For the text-containing cell, return its midpoint in [x, y] coordinate format. 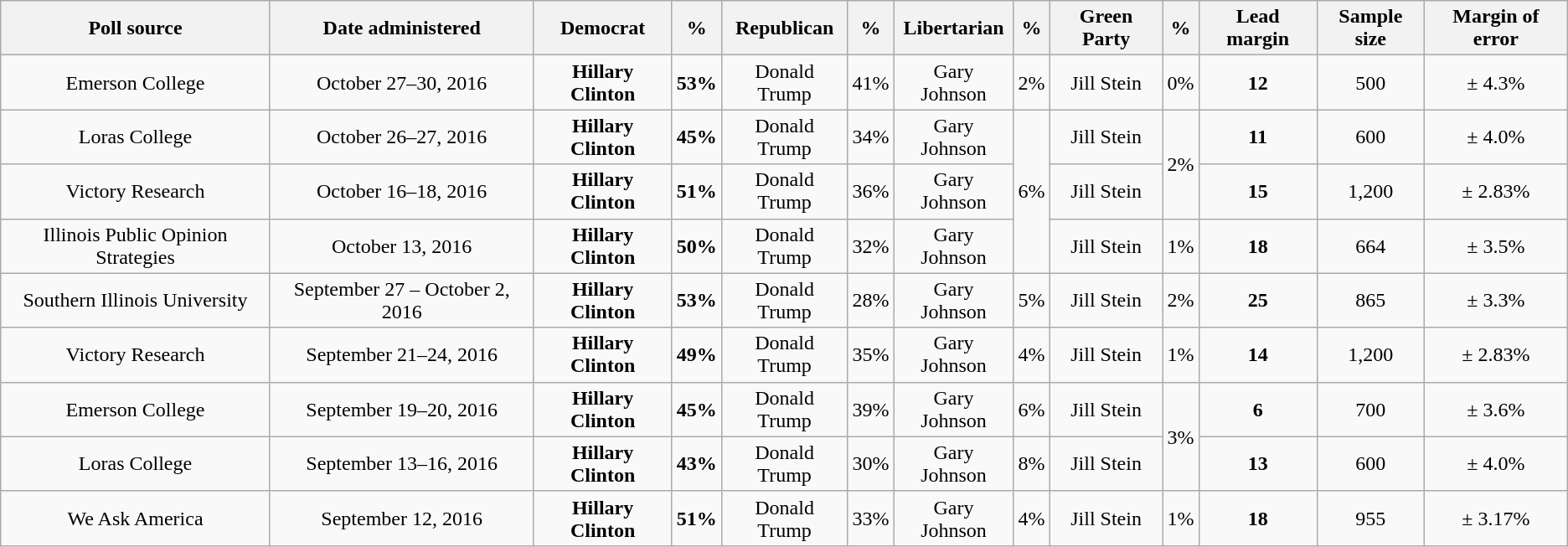
October 16–18, 2016 [402, 191]
± 4.3% [1496, 82]
8% [1032, 464]
September 19–20, 2016 [402, 409]
Illinois Public Opinion Strategies [136, 246]
Date administered [402, 28]
12 [1258, 82]
15 [1258, 191]
6 [1258, 409]
865 [1370, 300]
700 [1370, 409]
Southern Illinois University [136, 300]
October 13, 2016 [402, 246]
33% [871, 518]
Lead margin [1258, 28]
We Ask America [136, 518]
49% [697, 355]
14 [1258, 355]
September 21–24, 2016 [402, 355]
Poll source [136, 28]
± 3.17% [1496, 518]
25 [1258, 300]
Democrat [603, 28]
28% [871, 300]
13 [1258, 464]
± 3.6% [1496, 409]
Green Party [1106, 28]
34% [871, 137]
36% [871, 191]
664 [1370, 246]
Libertarian [953, 28]
35% [871, 355]
955 [1370, 518]
October 26–27, 2016 [402, 137]
500 [1370, 82]
50% [697, 246]
30% [871, 464]
32% [871, 246]
September 12, 2016 [402, 518]
September 27 – October 2, 2016 [402, 300]
5% [1032, 300]
Margin of error [1496, 28]
September 13–16, 2016 [402, 464]
0% [1181, 82]
11 [1258, 137]
± 3.5% [1496, 246]
39% [871, 409]
43% [697, 464]
3% [1181, 436]
± 3.3% [1496, 300]
Republican [784, 28]
41% [871, 82]
Sample size [1370, 28]
October 27–30, 2016 [402, 82]
